Scan for the cell matching the given text and deliver its [x, y] coordinate at center. 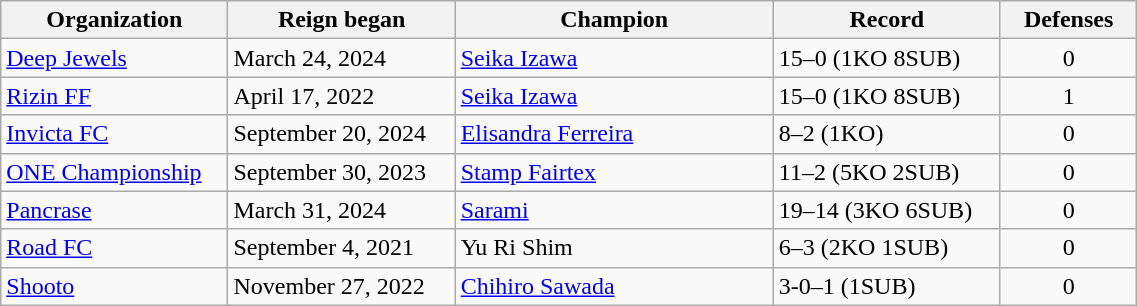
Invicta FC [114, 134]
Elisandra Ferreira [614, 134]
Record [886, 20]
Champion [614, 20]
3-0–1 (1SUB) [886, 286]
Reign began [342, 20]
Pancrase [114, 210]
March 31, 2024 [342, 210]
Chihiro Sawada [614, 286]
19–14 (3KO 6SUB) [886, 210]
8–2 (1KO) [886, 134]
6–3 (2KO 1SUB) [886, 248]
Rizin FF [114, 96]
March 24, 2024 [342, 58]
11–2 (5KO 2SUB) [886, 172]
ONE Championship [114, 172]
April 17, 2022 [342, 96]
Shooto [114, 286]
1 [1068, 96]
Sarami [614, 210]
September 4, 2021 [342, 248]
September 20, 2024 [342, 134]
Yu Ri Shim [614, 248]
Deep Jewels [114, 58]
Organization [114, 20]
Road FC [114, 248]
September 30, 2023 [342, 172]
November 27, 2022 [342, 286]
Defenses [1068, 20]
Stamp Fairtex [614, 172]
